Search for the cell housing the specified text and yield its [x, y] center coordinate. 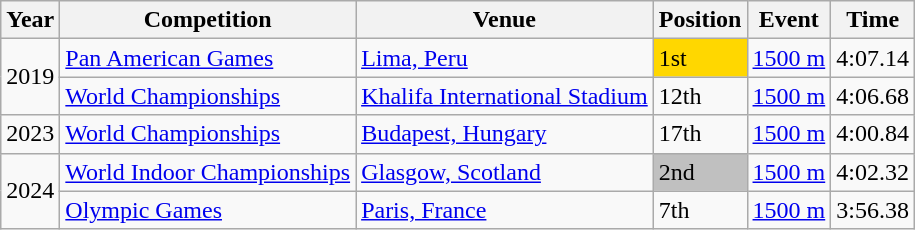
2024 [30, 191]
1st [700, 58]
Event [789, 20]
4:02.32 [873, 172]
2019 [30, 77]
Position [700, 20]
Lima, Peru [505, 58]
Pan American Games [208, 58]
4:00.84 [873, 134]
4:06.68 [873, 96]
17th [700, 134]
7th [700, 210]
12th [700, 96]
Venue [505, 20]
Budapest, Hungary [505, 134]
Glasgow, Scotland [505, 172]
3:56.38 [873, 210]
World Indoor Championships [208, 172]
Khalifa International Stadium [505, 96]
Paris, France [505, 210]
2nd [700, 172]
2023 [30, 134]
Year [30, 20]
Time [873, 20]
Olympic Games [208, 210]
Competition [208, 20]
4:07.14 [873, 58]
